Extract the (x, y) coordinate from the center of the cell holding the provided text.  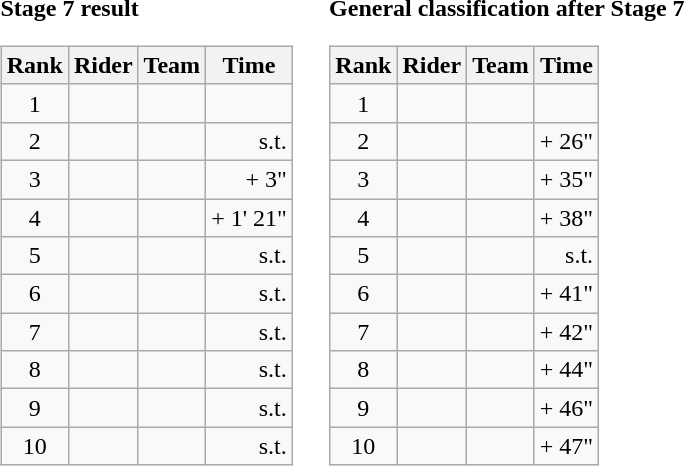
+ 35" (566, 179)
+ 38" (566, 217)
+ 47" (566, 446)
+ 26" (566, 141)
+ 42" (566, 332)
+ 41" (566, 294)
+ 44" (566, 370)
+ 3" (250, 179)
+ 46" (566, 408)
+ 1' 21" (250, 217)
